Detect which cell encompasses the target text, then output its (x, y) center coordinate. 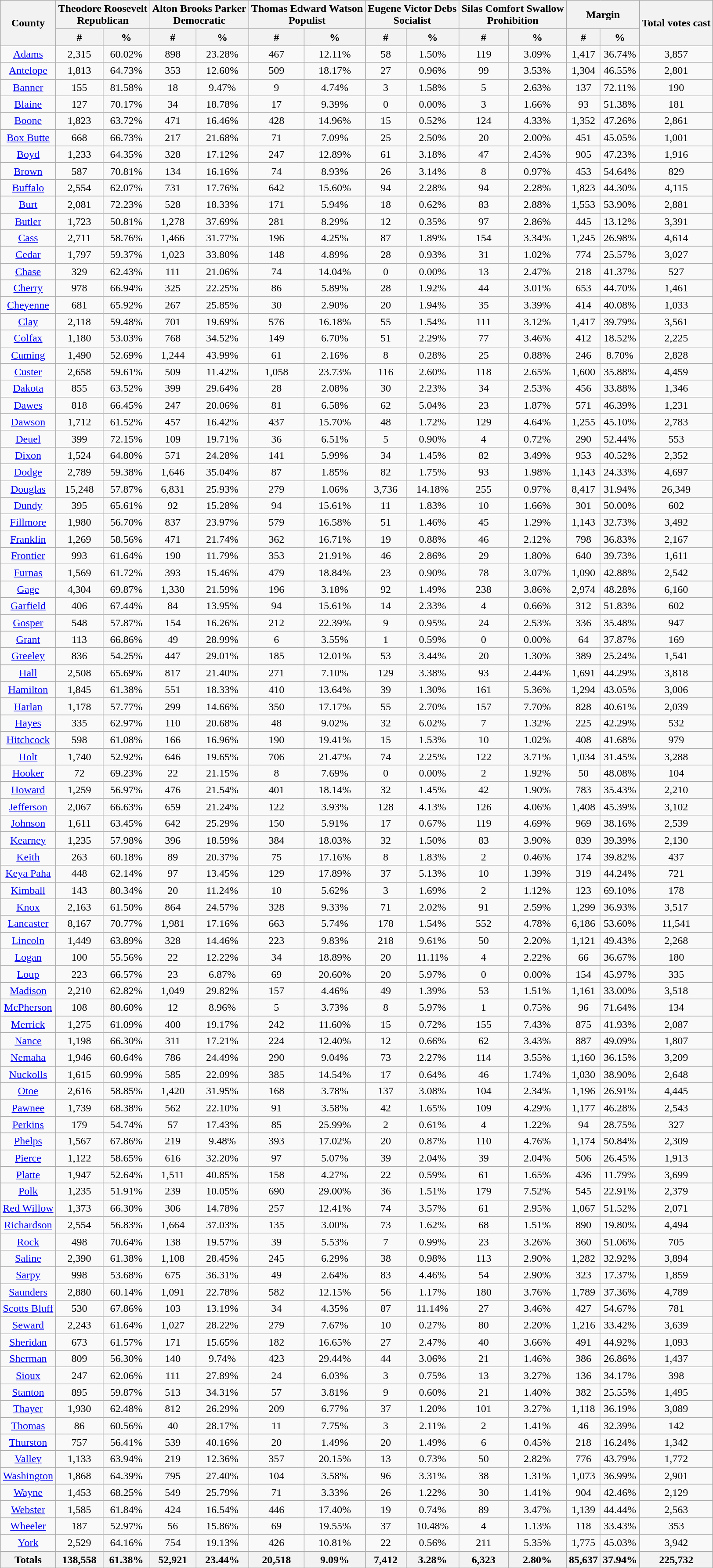
46.55% (619, 71)
9.61% (432, 940)
839 (583, 840)
498 (79, 1241)
424 (173, 1509)
48.28% (619, 589)
4,697 (676, 472)
895 (79, 1392)
33.43% (619, 1526)
Pierce (28, 1158)
1,278 (173, 221)
22.39% (335, 623)
9.02% (335, 723)
1,437 (676, 1359)
757 (79, 1442)
70.17% (127, 104)
774 (583, 255)
Burt (28, 204)
108 (79, 1007)
68.25% (127, 1492)
62.48% (127, 1409)
63.52% (127, 388)
Antelope (28, 71)
48.08% (619, 773)
77 (484, 338)
4,789 (676, 1292)
52.92% (127, 756)
29.00% (335, 1191)
479 (276, 573)
325 (173, 288)
19.41% (335, 740)
40.52% (619, 455)
8.96% (222, 1007)
31.77% (222, 238)
161 (484, 690)
3.00% (335, 1225)
1,946 (79, 1058)
Frontier (28, 556)
31.45% (619, 756)
37.69% (222, 221)
1.40% (538, 1392)
60.02% (127, 54)
85 (276, 1125)
1.89% (432, 238)
12.22% (222, 957)
386 (583, 1359)
36.74% (619, 54)
5.99% (335, 455)
Cuming (28, 355)
Dundy (28, 506)
1,807 (676, 1041)
2,648 (676, 1074)
453 (583, 171)
Wheeler (28, 1526)
238 (484, 589)
20.06% (222, 405)
1.17% (432, 1292)
28.22% (222, 1325)
1,027 (173, 1325)
70.77% (127, 924)
3.66% (538, 1342)
36.15% (619, 1058)
128 (386, 807)
457 (173, 422)
20.60% (335, 974)
8.70% (619, 355)
County (28, 23)
19.57% (222, 1241)
13.12% (619, 221)
58.65% (127, 1158)
1,330 (173, 589)
17.89% (335, 874)
1,739 (79, 1108)
23.44% (222, 1560)
64.73% (127, 71)
0.62% (432, 204)
Hayes (28, 723)
798 (583, 539)
7.10% (335, 673)
28.17% (222, 1426)
Nance (28, 1041)
36.31% (222, 1275)
23.28% (222, 54)
140 (173, 1359)
22.25% (222, 288)
776 (583, 1459)
Totals (28, 1560)
12.40% (335, 1041)
9.83% (335, 940)
25.85% (222, 305)
2,881 (676, 204)
1,282 (583, 1258)
Platte (28, 1175)
0.46% (538, 857)
Lancaster (28, 924)
Nemaha (28, 1058)
53.60% (619, 924)
56.41% (127, 1442)
21.15% (222, 773)
513 (173, 1392)
26.86% (619, 1359)
46.28% (619, 1108)
0.56% (432, 1543)
17.02% (335, 1141)
675 (173, 1275)
2,539 (676, 824)
10.48% (432, 1526)
1,845 (79, 690)
4,614 (676, 238)
27.89% (222, 1376)
13.64% (335, 690)
Saline (28, 1258)
29.82% (222, 991)
0.67% (432, 824)
52.64% (127, 1175)
21.24% (222, 807)
3.73% (335, 1007)
1,461 (676, 288)
Webster (28, 1509)
673 (79, 1342)
63.72% (127, 121)
39.73% (619, 556)
70.64% (127, 1241)
2,974 (583, 589)
998 (79, 1275)
24.33% (619, 472)
3.09% (538, 54)
15.70% (335, 422)
211 (484, 1543)
Howard (28, 790)
2,163 (79, 907)
3.43% (538, 1041)
29.44% (335, 1359)
18.84% (335, 573)
451 (583, 138)
62.97% (127, 723)
44.44% (619, 1509)
385 (276, 1074)
Keith (28, 857)
59.61% (127, 372)
408 (583, 740)
6.58% (335, 405)
59.38% (127, 472)
14.78% (222, 1208)
20.68% (222, 723)
5.94% (335, 204)
1,001 (676, 138)
1.69% (432, 890)
2.70% (432, 706)
4.89% (335, 255)
6.03% (335, 1376)
37.94% (619, 1560)
3.26% (538, 1241)
27.40% (222, 1476)
1,231 (676, 405)
54.25% (127, 656)
61.84% (127, 1509)
5.35% (538, 1543)
33.42% (619, 1325)
63.89% (127, 940)
427 (583, 1309)
65.69% (127, 673)
1,073 (583, 1476)
61.72% (127, 573)
2,390 (79, 1258)
3.31% (432, 1476)
62.14% (127, 874)
3.38% (432, 673)
Loup (28, 974)
Holt (28, 756)
Madison (28, 991)
217 (173, 138)
Deuel (28, 439)
905 (583, 154)
4.33% (538, 121)
21.54% (222, 790)
19.13% (222, 1543)
890 (583, 1225)
530 (79, 1309)
Polk (28, 1191)
12.41% (335, 1208)
57.77% (127, 706)
72.23% (127, 204)
646 (173, 756)
16.16% (222, 171)
1,453 (79, 1492)
2,801 (676, 71)
579 (276, 523)
150 (276, 824)
362 (276, 539)
491 (583, 1342)
2.11% (432, 1426)
80 (484, 1325)
1,121 (583, 940)
1,813 (79, 71)
2.50% (432, 138)
52.69% (127, 355)
209 (276, 1409)
2,789 (79, 472)
562 (173, 1108)
24.28% (222, 455)
4.25% (335, 238)
17.21% (222, 1041)
6,323 (484, 1560)
Total votes cast (676, 23)
3,288 (676, 756)
2.64% (335, 1275)
7,412 (386, 1560)
1,511 (173, 1175)
350 (276, 706)
62.07% (127, 188)
2.29% (432, 338)
51.83% (619, 606)
1,600 (583, 372)
224 (276, 1041)
42.29% (619, 723)
549 (173, 1492)
3.81% (335, 1392)
14.96% (335, 121)
0.61% (432, 1125)
Grant (28, 639)
5.53% (335, 1241)
1,177 (583, 1108)
428 (276, 121)
123 (583, 890)
51.06% (619, 1241)
1,255 (583, 422)
Red Willow (28, 1208)
3.86% (538, 589)
2.82% (538, 1459)
41.37% (619, 272)
312 (583, 606)
7.69% (335, 773)
1,859 (676, 1275)
11.24% (222, 890)
182 (276, 1342)
2,901 (676, 1476)
3.28% (432, 1560)
26.98% (619, 238)
Scotts Bluff (28, 1309)
1.06% (335, 489)
21.59% (222, 589)
706 (276, 756)
3,561 (676, 322)
181 (676, 104)
45.03% (619, 1543)
25.79% (222, 1492)
Cheyenne (28, 305)
1,691 (583, 673)
398 (676, 1376)
52.44% (619, 439)
20.37% (222, 857)
1,585 (79, 1509)
2,129 (676, 1492)
1,775 (583, 1543)
1,049 (173, 991)
35.04% (222, 472)
20,518 (276, 1560)
3.49% (538, 455)
506 (583, 1158)
49.09% (619, 1041)
3,089 (676, 1409)
2.44% (538, 673)
11.42% (222, 372)
1.32% (538, 723)
142 (676, 1426)
138 (173, 1241)
18.59% (222, 840)
28.45% (222, 1258)
31.94% (619, 489)
2,880 (79, 1292)
3,102 (676, 807)
2.25% (432, 756)
185 (276, 656)
13.95% (222, 606)
2.60% (432, 372)
267 (173, 305)
Phelps (28, 1141)
3,639 (676, 1325)
2,130 (676, 840)
26.91% (619, 1091)
39.79% (619, 322)
8.93% (335, 171)
53.68% (127, 1275)
14 (386, 606)
65.61% (127, 506)
Knox (28, 907)
1,664 (173, 1225)
81 (276, 405)
1,723 (79, 221)
21.40% (222, 673)
174 (583, 857)
141 (276, 455)
456 (583, 388)
4.27% (335, 1175)
6,186 (583, 924)
York (28, 1543)
812 (173, 1409)
32.92% (619, 1258)
401 (276, 790)
2.65% (538, 372)
1,981 (173, 924)
855 (79, 388)
Eugene Victor DebsSocialist (412, 15)
70.81% (127, 171)
68 (484, 1225)
0.45% (538, 1442)
36.83% (619, 539)
904 (583, 1492)
25.57% (619, 255)
16.46% (222, 121)
14.04% (335, 272)
406 (79, 606)
1,712 (79, 422)
21.68% (222, 138)
1,789 (583, 1292)
43.79% (619, 1459)
1,916 (676, 154)
414 (583, 305)
12.89% (335, 154)
51.52% (619, 1208)
66.86% (127, 639)
14.54% (335, 1074)
Adams (28, 54)
3,518 (676, 991)
22.09% (222, 1074)
19.17% (222, 1024)
22.91% (619, 1191)
448 (79, 874)
Hooker (28, 773)
3.12% (538, 322)
Sheridan (28, 1342)
69.87% (127, 589)
Merrick (28, 1024)
Kimball (28, 890)
1.75% (432, 472)
6.29% (335, 1258)
2,352 (676, 455)
62.06% (127, 1376)
36.99% (619, 1476)
21.47% (335, 756)
412 (583, 338)
38.90% (619, 1074)
2,071 (676, 1208)
10.05% (222, 1191)
17.40% (335, 1509)
2.22% (538, 957)
Wayne (28, 1492)
10.81% (335, 1543)
2,711 (79, 238)
4.29% (538, 1108)
3.57% (432, 1208)
6.02% (432, 723)
3,736 (386, 489)
2,616 (79, 1091)
41.68% (619, 740)
127 (79, 104)
56.83% (127, 1225)
Gage (28, 589)
1,495 (676, 1392)
24.57% (222, 907)
60.64% (127, 1058)
0.35% (432, 221)
29.64% (222, 388)
532 (676, 723)
527 (676, 272)
754 (173, 1543)
64.80% (127, 455)
467 (276, 54)
56.97% (127, 790)
40.08% (619, 305)
2,118 (79, 322)
3.08% (432, 1091)
553 (676, 439)
947 (676, 623)
2,379 (676, 1191)
1,122 (79, 1158)
Colfax (28, 338)
11,541 (676, 924)
1,233 (79, 154)
Perkins (28, 1125)
Butler (28, 221)
3,209 (676, 1058)
34.31% (222, 1392)
3,006 (676, 690)
Dawes (28, 405)
25.93% (222, 489)
1,118 (583, 1409)
Boone (28, 121)
239 (173, 1191)
1,139 (583, 1509)
166 (173, 740)
212 (276, 623)
2.33% (432, 606)
0.74% (432, 1509)
2.63% (538, 87)
19.80% (619, 1225)
85,637 (583, 1560)
18.52% (619, 338)
22.78% (222, 1292)
64.16% (127, 1543)
2,081 (79, 204)
257 (276, 1208)
32.73% (619, 523)
61.08% (127, 740)
4,459 (676, 372)
5.91% (335, 824)
4.06% (538, 807)
60.18% (127, 857)
1,346 (676, 388)
3,517 (676, 907)
9.04% (335, 1058)
64 (583, 639)
44.92% (619, 1342)
McPherson (28, 1007)
585 (173, 1074)
528 (173, 204)
16.96% (222, 740)
396 (173, 840)
1,304 (583, 71)
1,646 (173, 472)
1,868 (79, 1476)
50.00% (619, 506)
42.46% (619, 1492)
301 (583, 506)
Dixon (28, 455)
35 (484, 305)
58.85% (127, 1091)
Pawnee (28, 1108)
Furnas (28, 573)
31.95% (222, 1091)
1,067 (583, 1208)
29.01% (222, 656)
781 (676, 1309)
37.87% (619, 639)
Kearney (28, 840)
817 (173, 673)
545 (583, 1191)
Otoe (28, 1091)
Custer (28, 372)
54.74% (127, 1125)
32.39% (619, 1426)
124 (484, 121)
389 (583, 656)
616 (173, 1158)
Fillmore (28, 523)
71.64% (619, 1007)
2.59% (538, 907)
1,216 (583, 1325)
64.39% (127, 1476)
1,449 (79, 940)
58 (386, 54)
75 (276, 857)
Margin (603, 15)
1,772 (676, 1459)
1,913 (676, 1158)
640 (583, 556)
52,921 (173, 1560)
21.91% (335, 556)
99 (484, 71)
3.01% (538, 288)
17.76% (222, 188)
395 (79, 506)
54.64% (619, 171)
875 (583, 1024)
32.20% (222, 1158)
57.98% (127, 840)
16.58% (335, 523)
56.70% (127, 523)
18.17% (335, 71)
59.87% (127, 1392)
659 (173, 807)
12.60% (222, 71)
1.29% (538, 523)
69.23% (127, 773)
36.19% (619, 1409)
16.54% (222, 1509)
29 (484, 556)
3,492 (676, 523)
701 (173, 322)
1.31% (538, 1476)
653 (583, 288)
11.11% (432, 957)
3,857 (676, 54)
17.12% (222, 154)
1.72% (432, 422)
84 (173, 606)
Alton Brooks ParkerDemocratic (199, 15)
114 (484, 1058)
81.58% (127, 87)
7.67% (335, 1325)
1,198 (79, 1041)
0.99% (432, 1241)
3.39% (538, 305)
360 (583, 1241)
969 (583, 824)
45.39% (619, 807)
3.06% (432, 1359)
Franklin (28, 539)
311 (173, 1041)
Hamilton (28, 690)
1,553 (583, 204)
2,658 (79, 372)
2,225 (676, 338)
0.60% (432, 1392)
2.80% (538, 1560)
323 (583, 1275)
242 (276, 1024)
2,315 (79, 54)
103 (173, 1309)
Thurston (28, 1442)
6.70% (335, 338)
1,797 (79, 255)
246 (583, 355)
Gosper (28, 623)
2,243 (79, 1325)
33.80% (222, 255)
436 (583, 1175)
44.24% (619, 874)
26,349 (676, 489)
1,091 (173, 1292)
2.95% (538, 1208)
Valley (28, 1459)
551 (173, 690)
35.88% (619, 372)
19.69% (222, 322)
51.38% (619, 104)
168 (276, 1091)
62.43% (127, 272)
35.43% (619, 790)
2.23% (432, 388)
9.39% (335, 104)
72 (79, 773)
135 (276, 1225)
65.92% (127, 305)
336 (583, 623)
281 (276, 221)
1,178 (79, 706)
78 (484, 573)
2,039 (676, 706)
44.29% (619, 673)
3.44% (432, 656)
40.61% (619, 706)
Cass (28, 238)
2,828 (676, 355)
299 (173, 706)
2.27% (432, 1058)
1,174 (583, 1141)
329 (79, 272)
1,615 (79, 1074)
52.97% (127, 1526)
Garfield (28, 606)
11.60% (335, 1024)
9.48% (222, 1141)
14.46% (222, 940)
4,304 (79, 589)
1.13% (538, 1526)
13.19% (222, 1309)
12.11% (335, 54)
51.91% (127, 1191)
327 (676, 1125)
19.71% (222, 439)
61.50% (127, 907)
80.60% (127, 1007)
384 (276, 840)
2,529 (79, 1543)
56.30% (127, 1359)
306 (173, 1208)
1.94% (432, 305)
17.37% (619, 1275)
15,248 (79, 489)
61.09% (127, 1024)
446 (276, 1509)
37.03% (222, 1225)
978 (79, 288)
1,275 (79, 1024)
43.05% (619, 690)
12.36% (222, 1459)
2,861 (676, 121)
2.02% (432, 907)
Douglas (28, 489)
Greeley (28, 656)
1.98% (538, 472)
72.11% (619, 87)
22.10% (222, 1108)
80.34% (127, 890)
4,445 (676, 1091)
8,417 (583, 489)
1.90% (538, 790)
23.73% (335, 372)
690 (276, 1191)
1.58% (432, 87)
1,090 (583, 573)
2,542 (676, 573)
3,818 (676, 673)
0.87% (432, 1141)
Box Butte (28, 138)
40.85% (222, 1175)
15.46% (222, 573)
4.35% (335, 1309)
548 (79, 623)
21.06% (222, 272)
136 (583, 1376)
Clay (28, 322)
60.14% (127, 1292)
3.71% (538, 756)
39.82% (619, 857)
9.47% (222, 87)
50.84% (619, 1141)
Jefferson (28, 807)
31 (484, 255)
6.87% (222, 974)
8,167 (79, 924)
169 (676, 639)
3,894 (676, 1258)
1.20% (432, 1409)
993 (79, 556)
46.39% (619, 405)
1,033 (676, 305)
Nuckolls (28, 1074)
Chase (28, 272)
1.12% (538, 890)
Theodore RooseveltRepublican (103, 15)
Dakota (28, 388)
14.66% (222, 706)
663 (276, 924)
66.94% (127, 288)
25.29% (222, 824)
1,352 (583, 121)
61.57% (127, 1342)
1,490 (79, 355)
17.43% (222, 1125)
5.07% (335, 1158)
1,420 (173, 1091)
0.73% (432, 1459)
2.16% (335, 355)
2.12% (538, 539)
1,030 (583, 1074)
101 (484, 1409)
0.93% (432, 255)
1,133 (79, 1459)
705 (676, 1241)
1,269 (79, 539)
Sherman (28, 1359)
54 (484, 1275)
410 (276, 690)
Logan (28, 957)
26.29% (222, 1409)
66.45% (127, 405)
1,299 (583, 907)
Hall (28, 673)
1,740 (79, 756)
1.74% (538, 1074)
18.89% (335, 957)
0.95% (432, 623)
8.29% (335, 221)
828 (583, 706)
35.48% (619, 623)
6,831 (173, 489)
1,196 (583, 1091)
953 (583, 455)
25.55% (619, 1392)
7.75% (335, 1426)
979 (676, 740)
15.65% (222, 1342)
19.55% (335, 1526)
4.69% (538, 824)
245 (276, 1258)
2.34% (538, 1091)
45.97% (619, 974)
62.82% (127, 991)
68.38% (127, 1108)
126 (484, 807)
768 (173, 338)
3,027 (676, 255)
1,161 (583, 991)
1.87% (538, 405)
Boyd (28, 154)
3.53% (538, 71)
Johnson (28, 824)
2,543 (676, 1108)
59.37% (127, 255)
49.43% (619, 940)
786 (173, 1058)
13.45% (222, 874)
263 (79, 857)
382 (583, 1392)
33.00% (619, 991)
Stanton (28, 1392)
148 (276, 255)
58.56% (127, 539)
6.51% (335, 439)
3,942 (676, 1543)
61.52% (127, 422)
3.76% (538, 1292)
1,093 (676, 1342)
Thomas Edward WatsonPopulist (307, 15)
18.14% (335, 790)
1,294 (583, 690)
66.57% (127, 974)
423 (276, 1359)
1,108 (173, 1258)
Silas Comfort SwallowProhibition (513, 15)
1,947 (79, 1175)
37.36% (619, 1292)
47 (484, 154)
1,373 (79, 1208)
60.56% (127, 1426)
14.18% (432, 489)
4,494 (676, 1225)
19.65% (222, 756)
16.24% (619, 1442)
1,541 (676, 656)
20.15% (335, 1459)
1.62% (432, 1225)
Thomas (28, 1426)
576 (276, 322)
18.78% (222, 104)
Blaine (28, 104)
887 (583, 1041)
Hitchcock (28, 740)
319 (583, 874)
15.60% (335, 188)
5.89% (335, 288)
187 (79, 1526)
34.17% (619, 1376)
59.48% (127, 322)
15.86% (222, 1526)
721 (676, 874)
60.99% (127, 1074)
681 (79, 305)
0.28% (432, 355)
1,058 (276, 372)
138,558 (79, 1560)
Washington (28, 1476)
3.33% (335, 1492)
28.75% (619, 1125)
53.90% (619, 204)
445 (583, 221)
3.34% (538, 238)
6,160 (676, 589)
25.99% (335, 1125)
63.94% (127, 1459)
5.04% (432, 405)
16.26% (222, 623)
357 (276, 1459)
41.93% (619, 1024)
829 (676, 171)
Rock (28, 1241)
582 (276, 1292)
25.24% (619, 656)
11.14% (432, 1309)
2,309 (676, 1141)
1,180 (79, 338)
1,259 (79, 790)
2,563 (676, 1509)
69.10% (619, 890)
1,160 (583, 1058)
Seward (28, 1325)
426 (276, 1543)
Richardson (28, 1225)
1,245 (583, 238)
3,391 (676, 221)
64.35% (127, 154)
44.30% (619, 188)
Sarpy (28, 1275)
552 (484, 924)
58.76% (127, 238)
255 (484, 489)
2.88% (538, 204)
2,167 (676, 539)
3.47% (538, 1509)
864 (173, 907)
837 (173, 523)
16.42% (222, 422)
36.93% (619, 907)
3,699 (676, 1175)
476 (173, 790)
809 (79, 1359)
1.85% (335, 472)
4.74% (335, 87)
15.28% (222, 506)
100 (79, 957)
28.99% (222, 639)
23.97% (222, 523)
2,067 (79, 807)
72.15% (127, 439)
36.67% (619, 957)
47.26% (619, 121)
3.93% (335, 807)
Banner (28, 87)
3.90% (538, 840)
2.45% (538, 154)
45 (484, 523)
Keya Paha (28, 874)
1,023 (173, 255)
1,567 (79, 1141)
67.44% (127, 606)
2,268 (676, 940)
1.53% (432, 740)
45.10% (619, 422)
1,244 (173, 355)
55.56% (127, 957)
34.52% (222, 338)
43.99% (222, 355)
2,508 (79, 673)
Harlan (28, 706)
5.74% (335, 924)
63.45% (127, 824)
Cedar (28, 255)
9.09% (335, 1560)
1,466 (173, 238)
50.81% (127, 221)
587 (79, 171)
2.00% (538, 138)
12.15% (335, 1292)
4.64% (538, 422)
7.52% (538, 1191)
16.65% (335, 1342)
44.70% (619, 288)
143 (79, 890)
12.01% (335, 656)
16.18% (335, 322)
Sioux (28, 1376)
Brown (28, 171)
116 (386, 372)
40.16% (222, 1442)
4,115 (676, 188)
225,732 (676, 1560)
Thayer (28, 1409)
158 (276, 1175)
2.08% (335, 388)
795 (173, 1476)
9.74% (222, 1359)
1,930 (79, 1409)
4.13% (432, 807)
0.64% (432, 1074)
Dodge (28, 472)
6.77% (335, 1409)
Lincoln (28, 940)
836 (79, 656)
3.07% (538, 573)
17.17% (335, 706)
731 (173, 188)
33.88% (619, 388)
5.62% (335, 890)
1,034 (583, 756)
18.03% (335, 840)
39.39% (619, 840)
1,342 (676, 1442)
225 (583, 723)
7.43% (538, 1024)
0.98% (432, 1258)
783 (583, 790)
53.03% (127, 338)
3.14% (432, 171)
2,783 (676, 422)
4.78% (538, 924)
898 (173, 54)
598 (79, 740)
149 (276, 338)
7.09% (335, 138)
26.45% (619, 1158)
4.76% (538, 1141)
0.52% (432, 121)
1,524 (79, 455)
3.78% (335, 1091)
Cherry (28, 288)
271 (276, 673)
21.74% (222, 539)
45.05% (619, 138)
818 (79, 405)
447 (173, 656)
2,087 (676, 1024)
1,408 (583, 807)
66.63% (127, 807)
Saunders (28, 1292)
47.23% (619, 154)
539 (173, 1442)
668 (79, 138)
Dawson (28, 422)
1,569 (79, 573)
38.16% (619, 824)
0.96% (432, 71)
0.27% (432, 1325)
1.80% (538, 556)
400 (173, 1024)
7.70% (538, 706)
5.36% (538, 690)
54.67% (619, 1309)
9.33% (335, 907)
1,980 (79, 523)
Buffalo (28, 188)
24.49% (222, 1058)
16.71% (335, 539)
66 (583, 957)
5.13% (432, 874)
42.88% (619, 573)
66.73% (127, 138)
